Scan for the cell matching the given text and deliver its (x, y) coordinate at center. 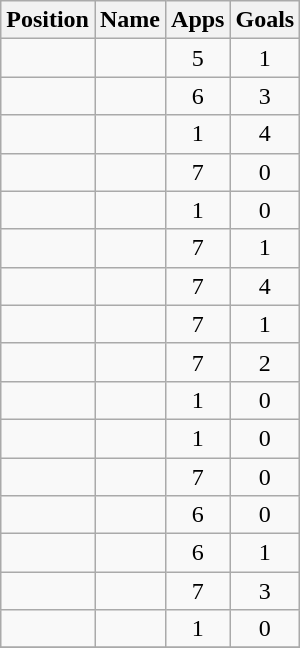
5 (198, 58)
Apps (198, 20)
Name (130, 20)
2 (265, 362)
Goals (265, 20)
Position (48, 20)
